Return the (X, Y) coordinate for the center point of the cell that contains the specified text.  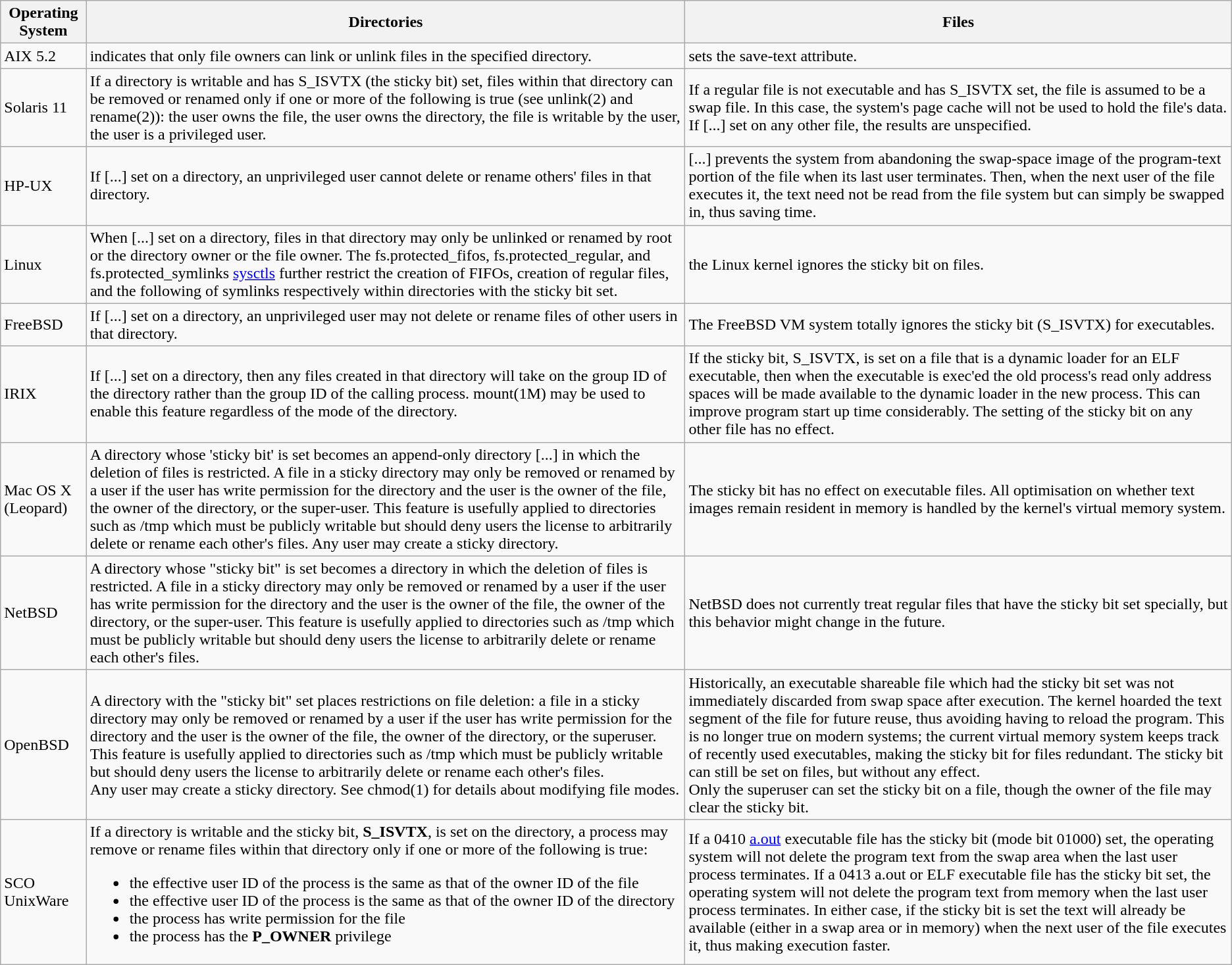
the Linux kernel ignores the sticky bit on files. (958, 264)
AIX 5.2 (43, 56)
IRIX (43, 394)
If [...] set on a directory, an unprivileged user may not delete or rename files of other users in that directory. (386, 325)
NetBSD (43, 613)
sets the save-text attribute. (958, 56)
If [...] set on a directory, an unprivileged user cannot delete or rename others' files in that directory. (386, 186)
FreeBSD (43, 325)
Mac OS X (Leopard) (43, 499)
The FreeBSD VM system totally ignores the sticky bit (S_ISVTX) for executables. (958, 325)
Directories (386, 22)
HP-UX (43, 186)
Operating System (43, 22)
indicates that only file owners can link or unlink files in the specified directory. (386, 56)
NetBSD does not currently treat regular files that have the sticky bit set specially, but this behavior might change in the future. (958, 613)
Files (958, 22)
OpenBSD (43, 745)
Linux (43, 264)
SCO UnixWare (43, 892)
Solaris 11 (43, 108)
